Locate the cell with the specified text and output its (X, Y) center coordinate. 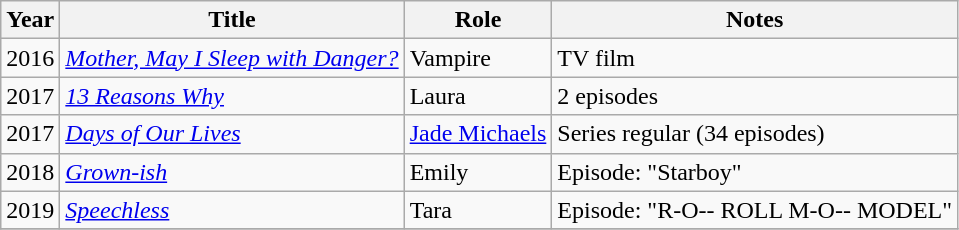
Grown-ish (232, 172)
13 Reasons Why (232, 96)
TV film (755, 58)
2 episodes (755, 96)
Title (232, 20)
Episode: "R-O-- ROLL M-O-- MODEL" (755, 210)
Days of Our Lives (232, 134)
Episode: "Starboy" (755, 172)
Speechless (232, 210)
Jade Michaels (478, 134)
2019 (30, 210)
Role (478, 20)
Series regular (34 episodes) (755, 134)
Mother, May I Sleep with Danger? (232, 58)
Notes (755, 20)
Laura (478, 96)
Vampire (478, 58)
2018 (30, 172)
Tara (478, 210)
Year (30, 20)
Emily (478, 172)
2016 (30, 58)
